Detect which cell encompasses the target text, then output its [x, y] center coordinate. 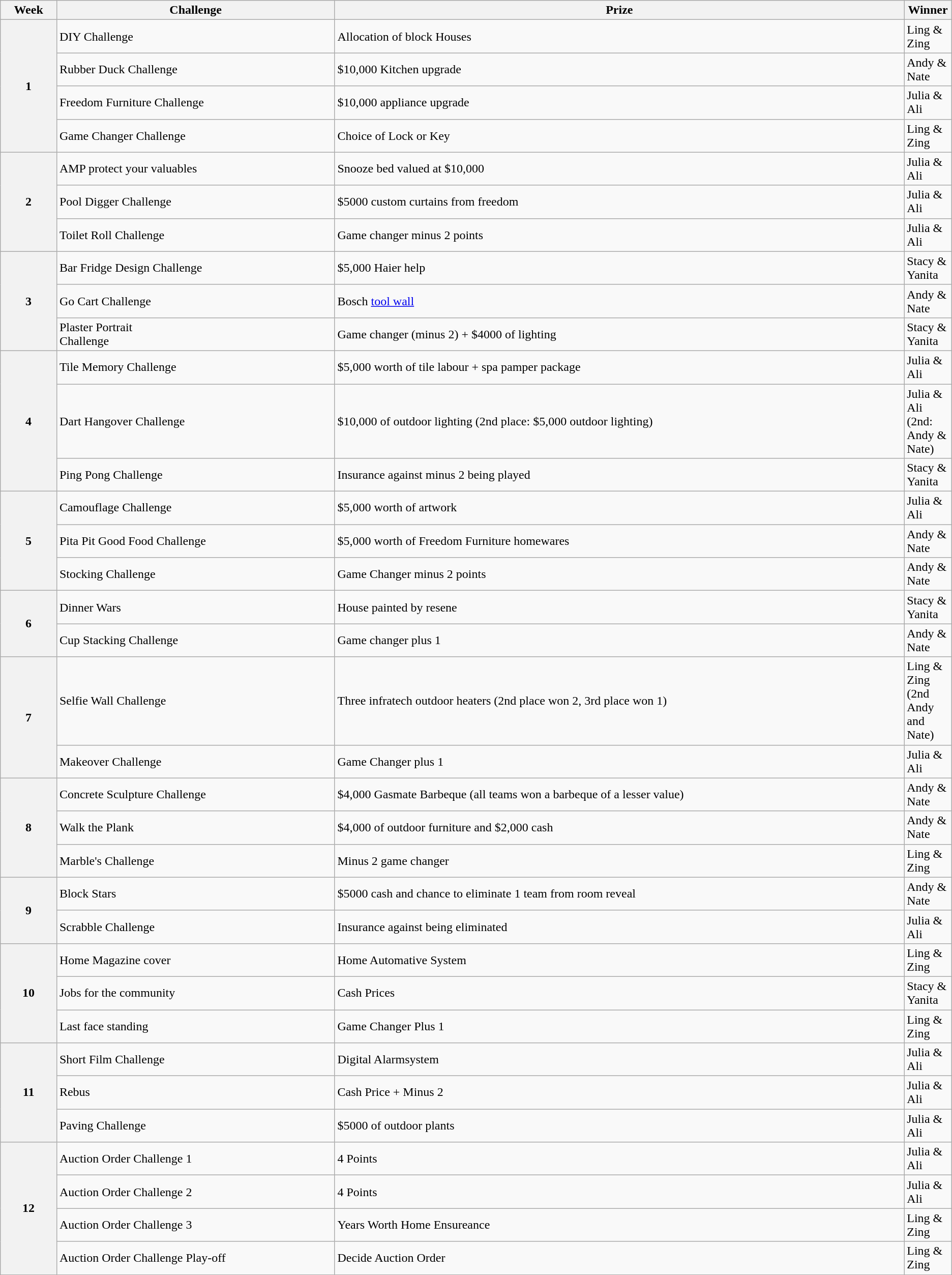
Choice of Lock or Key [619, 135]
$5000 custom curtains from freedom [619, 201]
5 [28, 541]
Prize [619, 10]
Short Film Challenge [195, 1059]
Digital Alarmsystem [619, 1059]
Block Stars [195, 893]
Bar Fridge Design Challenge [195, 268]
$4,000 of outdoor furniture and $2,000 cash [619, 827]
Concrete Sculpture Challenge [195, 795]
Toilet Roll Challenge [195, 235]
Game changer minus 2 points [619, 235]
Dinner Wars [195, 607]
$5,000 worth of tile labour + spa pamper package [619, 367]
Paving Challenge [195, 1125]
Last face standing [195, 1026]
Bosch tool wall [619, 301]
$10,000 of outdoor lighting (2nd place: $5,000 outdoor lighting) [619, 421]
Walk the Plank [195, 827]
Marble's Challenge [195, 861]
$4,000 Gasmate Barbeque (all teams won a barbeque of a lesser value) [619, 795]
$5000 of outdoor plants [619, 1125]
Scrabble Challenge [195, 927]
Week [28, 10]
Three infratech outdoor heaters (2nd place won 2, 3rd place won 1) [619, 701]
4 [28, 421]
3 [28, 301]
Freedom Furniture Challenge [195, 103]
Allocation of block Houses [619, 37]
Stocking Challenge [195, 574]
House painted by resene [619, 607]
Auction Order Challenge 3 [195, 1225]
Go Cart Challenge [195, 301]
1 [28, 86]
12 [28, 1208]
Insurance against minus 2 being played [619, 475]
Game Changer Plus 1 [619, 1026]
9 [28, 910]
Winner [928, 10]
Minus 2 game changer [619, 861]
Rebus [195, 1093]
Auction Order Challenge 2 [195, 1192]
Jobs for the community [195, 993]
Camouflage Challenge [195, 508]
8 [28, 827]
Pita Pit Good Food Challenge [195, 541]
Auction Order Challenge 1 [195, 1159]
Game Changer plus 1 [619, 761]
DIY Challenge [195, 37]
Years Worth Home Ensureance [619, 1225]
$5,000 worth of artwork [619, 508]
7 [28, 717]
11 [28, 1093]
$5,000 worth of Freedom Furniture homewares [619, 541]
Makeover Challenge [195, 761]
$5000 cash and chance to eliminate 1 team from room reveal [619, 893]
Home Automative System [619, 960]
Ling & Zing (2nd Andy and Nate) [928, 701]
Insurance against being eliminated [619, 927]
$5,000 Haier help [619, 268]
Plaster PortraitChallenge [195, 334]
Game changer (minus 2) + $4000 of lighting [619, 334]
Game Changer minus 2 points [619, 574]
Cash Prices [619, 993]
Home Magazine cover [195, 960]
$10,000 Kitchen upgrade [619, 69]
Challenge [195, 10]
Auction Order Challenge Play-off [195, 1258]
Snooze bed valued at $10,000 [619, 169]
$10,000 appliance upgrade [619, 103]
Game changer plus 1 [619, 640]
2 [28, 201]
Dart Hangover Challenge [195, 421]
Julia & Ali (2nd: Andy & Nate) [928, 421]
Pool Digger Challenge [195, 201]
Decide Auction Order [619, 1258]
Rubber Duck Challenge [195, 69]
Cash Price + Minus 2 [619, 1093]
Game Changer Challenge [195, 135]
Cup Stacking Challenge [195, 640]
10 [28, 993]
Selfie Wall Challenge [195, 701]
6 [28, 624]
AMP protect your valuables [195, 169]
Ping Pong Challenge [195, 475]
Tile Memory Challenge [195, 367]
